Scan for the cell matching the given text and deliver its (x, y) coordinate at center. 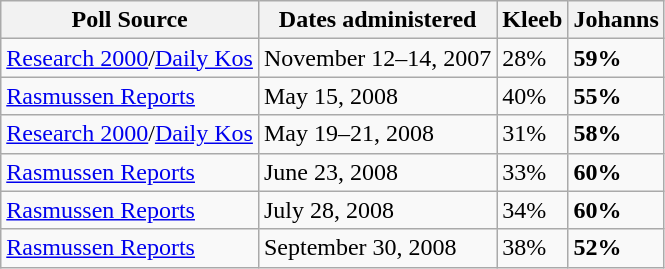
Johanns (616, 20)
55% (616, 96)
Kleeb (532, 20)
34% (532, 210)
33% (532, 172)
38% (532, 248)
52% (616, 248)
59% (616, 58)
May 19–21, 2008 (377, 134)
July 28, 2008 (377, 210)
58% (616, 134)
31% (532, 134)
September 30, 2008 (377, 248)
June 23, 2008 (377, 172)
Poll Source (130, 20)
November 12–14, 2007 (377, 58)
40% (532, 96)
May 15, 2008 (377, 96)
Dates administered (377, 20)
28% (532, 58)
